Pinpoint the cell where the given text exists, returning its (x, y) midpoint coordinate. 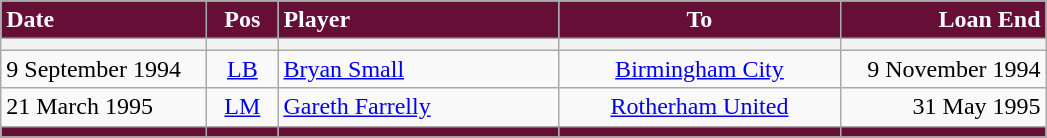
LB (242, 69)
9 September 1994 (104, 69)
Loan End (943, 20)
Rotherham United (700, 107)
9 November 1994 (943, 69)
Gareth Farrelly (418, 107)
To (700, 20)
Pos (242, 20)
Date (104, 20)
31 May 1995 (943, 107)
Birmingham City (700, 69)
Player (418, 20)
LM (242, 107)
Bryan Small (418, 69)
21 March 1995 (104, 107)
